Determine the (x, y) coordinate at the center of the cell enclosing the given text.  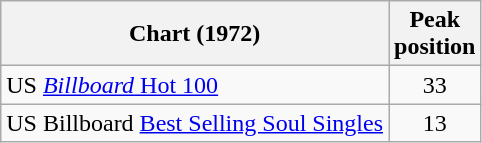
US Billboard Best Selling Soul Singles (195, 123)
US Billboard Hot 100 (195, 85)
13 (435, 123)
Chart (1972) (195, 34)
33 (435, 85)
Peakposition (435, 34)
